Detect which cell encompasses the target text, then output its [x, y] center coordinate. 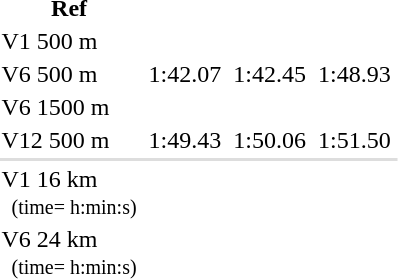
1:50.06 [270, 140]
V12 500 m [69, 140]
V1 16 km (time= h:min:s) [69, 192]
V6 500 m [69, 74]
V1 500 m [69, 41]
V6 1500 m [69, 107]
1:51.50 [354, 140]
1:48.93 [354, 74]
1:42.07 [185, 74]
1:49.43 [185, 140]
1:42.45 [270, 74]
